Determine the [X, Y] coordinate at the center of the cell enclosing the given text.  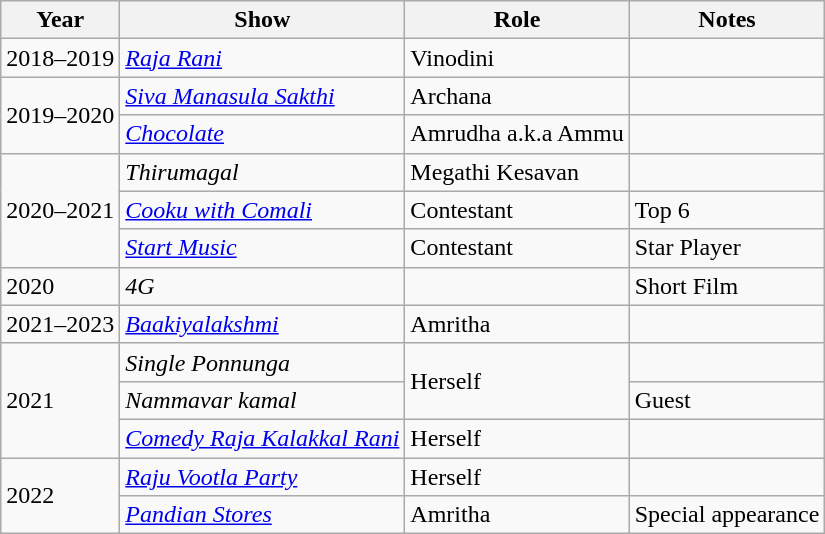
Siva Manasula Sakthi [262, 96]
Pandian Stores [262, 515]
Baakiyalakshmi [262, 324]
2020–2021 [60, 210]
Vinodini [517, 58]
Year [60, 20]
Cooku with Comali [262, 210]
Notes [727, 20]
Archana [517, 96]
Star Player [727, 248]
Comedy Raja Kalakkal Rani [262, 438]
Guest [727, 400]
2021 [60, 400]
2018–2019 [60, 58]
2022 [60, 496]
Amrudha a.k.a Ammu [517, 134]
Show [262, 20]
Single Ponnunga [262, 362]
Short Film [727, 286]
Raja Rani [262, 58]
4G [262, 286]
Role [517, 20]
Special appearance [727, 515]
Megathi Kesavan [517, 172]
2021–2023 [60, 324]
Thirumagal [262, 172]
Start Music [262, 248]
2020 [60, 286]
Raju Vootla Party [262, 477]
2019–2020 [60, 115]
Top 6 [727, 210]
Nammavar kamal [262, 400]
Chocolate [262, 134]
